Determine the (X, Y) coordinate at the center of the cell enclosing the given text.  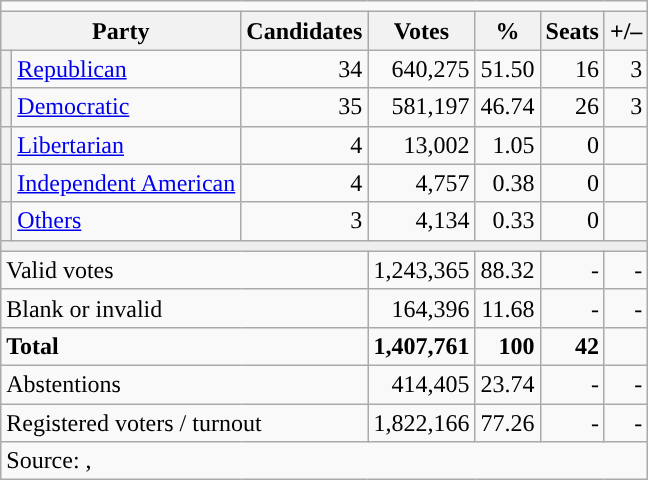
Candidates (304, 31)
1,822,166 (422, 423)
1.05 (508, 145)
581,197 (422, 107)
88.32 (508, 270)
Democratic (126, 107)
Votes (422, 31)
1,243,365 (422, 270)
16 (572, 69)
51.50 (508, 69)
4,757 (422, 183)
Others (126, 221)
Seats (572, 31)
0.33 (508, 221)
4,134 (422, 221)
Valid votes (184, 270)
46.74 (508, 107)
23.74 (508, 384)
26 (572, 107)
Independent American (126, 183)
+/– (626, 31)
Party (121, 31)
42 (572, 346)
Source: , (324, 461)
0.38 (508, 183)
Registered voters / turnout (184, 423)
164,396 (422, 308)
34 (304, 69)
100 (508, 346)
Libertarian (126, 145)
77.26 (508, 423)
640,275 (422, 69)
414,405 (422, 384)
Abstentions (184, 384)
13,002 (422, 145)
% (508, 31)
1,407,761 (422, 346)
11.68 (508, 308)
Republican (126, 69)
Blank or invalid (184, 308)
35 (304, 107)
Total (184, 346)
